For the text-containing cell, return its midpoint in [x, y] coordinate format. 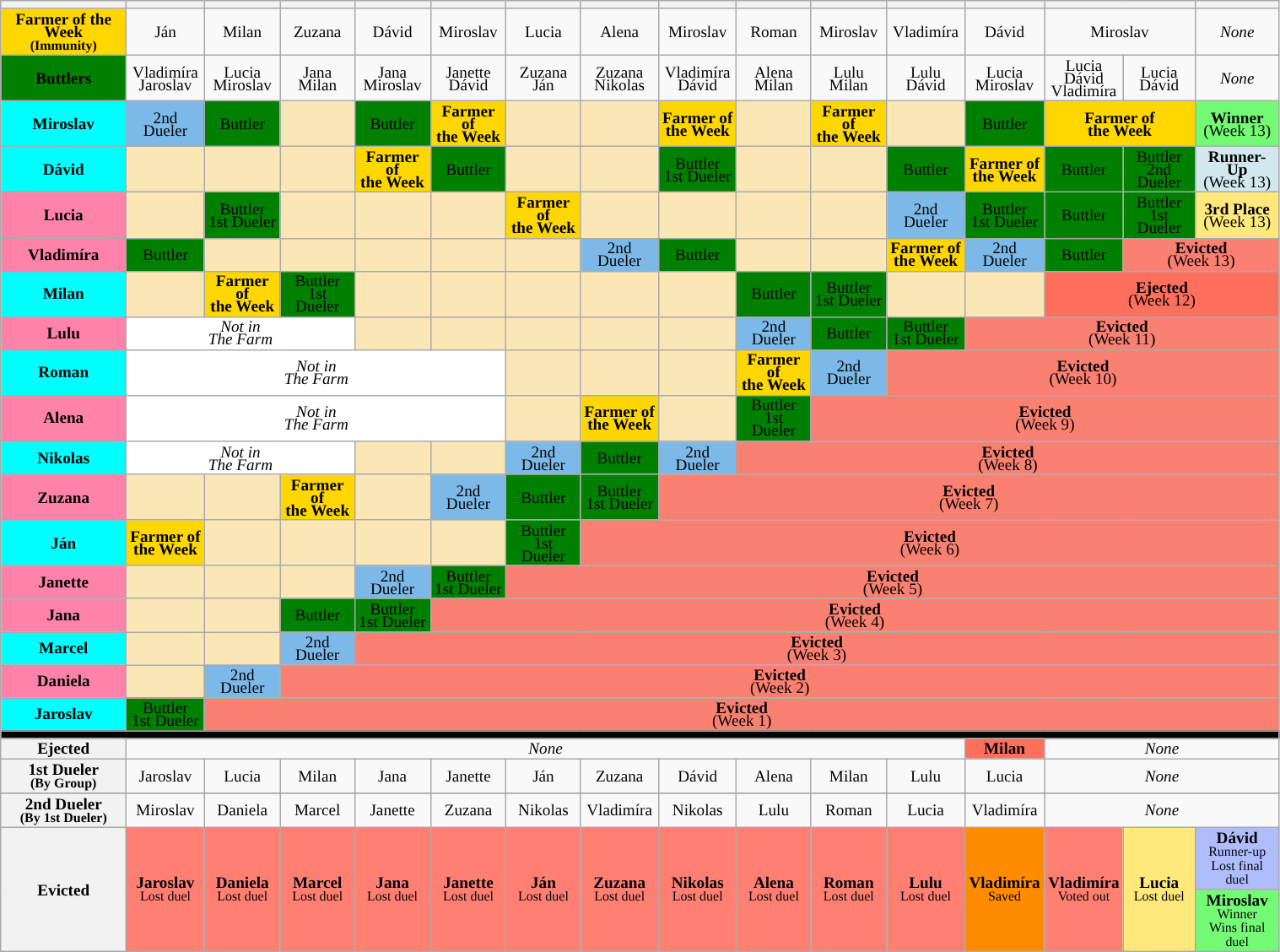
JanaMilan [317, 78]
Evicted (Week 9) [1045, 418]
Buttler2nd Dueler [1159, 170]
Evicted (Week 8) [1007, 457]
AlenaLost duel [774, 890]
Evicted (Week 10) [1083, 372]
ZuzanaNikolas [619, 78]
2nd Dueler(By 1st Dueler) [64, 810]
LuluDávid [926, 78]
LuluLost duel [926, 890]
AlenaMilan [774, 78]
MiroslavWinnerWins final duel [1237, 921]
VladimíraDávid [697, 78]
Farmer of the Week(Immunity) [64, 32]
ZuzanaLost duel [619, 890]
JaroslavLost duel [165, 890]
Evicted (Week 3) [817, 648]
Ejected [64, 749]
VladimíraVoted out [1083, 890]
3rd Place (Week 13) [1237, 215]
MarcelLost duel [317, 890]
Evicted (Week 6) [930, 543]
JanaLost duel [392, 890]
ZuzanaJán [543, 78]
VladimíraJaroslav [165, 78]
JanetteLost duel [468, 890]
Runner-Up (Week 13) [1237, 170]
JanaMiroslav [392, 78]
NikolasLost duel [697, 890]
Evicted (Week 13) [1202, 255]
Evicted (Week 4) [855, 614]
Evicted (Week 7) [969, 497]
LuluMilan [849, 78]
JanetteDávid [468, 78]
Ejected (Week 12) [1162, 294]
DávidRunner-upLost final duel [1237, 858]
Evicted [64, 890]
Evicted (Week 1) [742, 714]
Evicted (Week 2) [780, 680]
JánLost duel [543, 890]
RomanLost duel [849, 890]
1st Dueler(By Group) [64, 776]
Buttlers [64, 78]
Winner (Week 13) [1237, 123]
VladimíraSaved [1004, 890]
LuciaDávidVladimíra [1083, 78]
LuciaLost duel [1159, 890]
Evicted (Week 5) [893, 582]
Evicted (Week 11) [1122, 333]
LuciaDávid [1159, 78]
DanielaLost duel [242, 890]
